Capture the cell that displays the provided text and extract its [x, y] central coordinate. 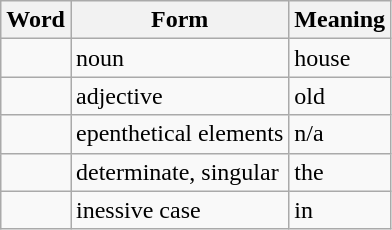
inessive case [179, 210]
adjective [179, 96]
in [340, 210]
noun [179, 58]
Meaning [340, 20]
Word [36, 20]
the [340, 172]
determinate, singular [179, 172]
Form [179, 20]
house [340, 58]
old [340, 96]
epenthetical elements [179, 134]
n/a [340, 134]
